Search for the cell housing the specified text and yield its [X, Y] center coordinate. 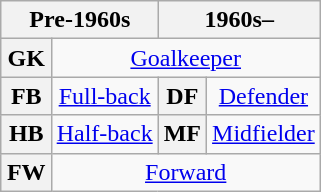
FB [26, 96]
Half-back [104, 134]
Pre-1960s [80, 20]
Full-back [104, 96]
1960s– [239, 20]
GK [26, 58]
Goalkeeper [186, 58]
Midfielder [264, 134]
MF [182, 134]
HB [26, 134]
Forward [186, 172]
FW [26, 172]
Defender [264, 96]
DF [182, 96]
